Detect which cell encompasses the target text, then output its [X, Y] center coordinate. 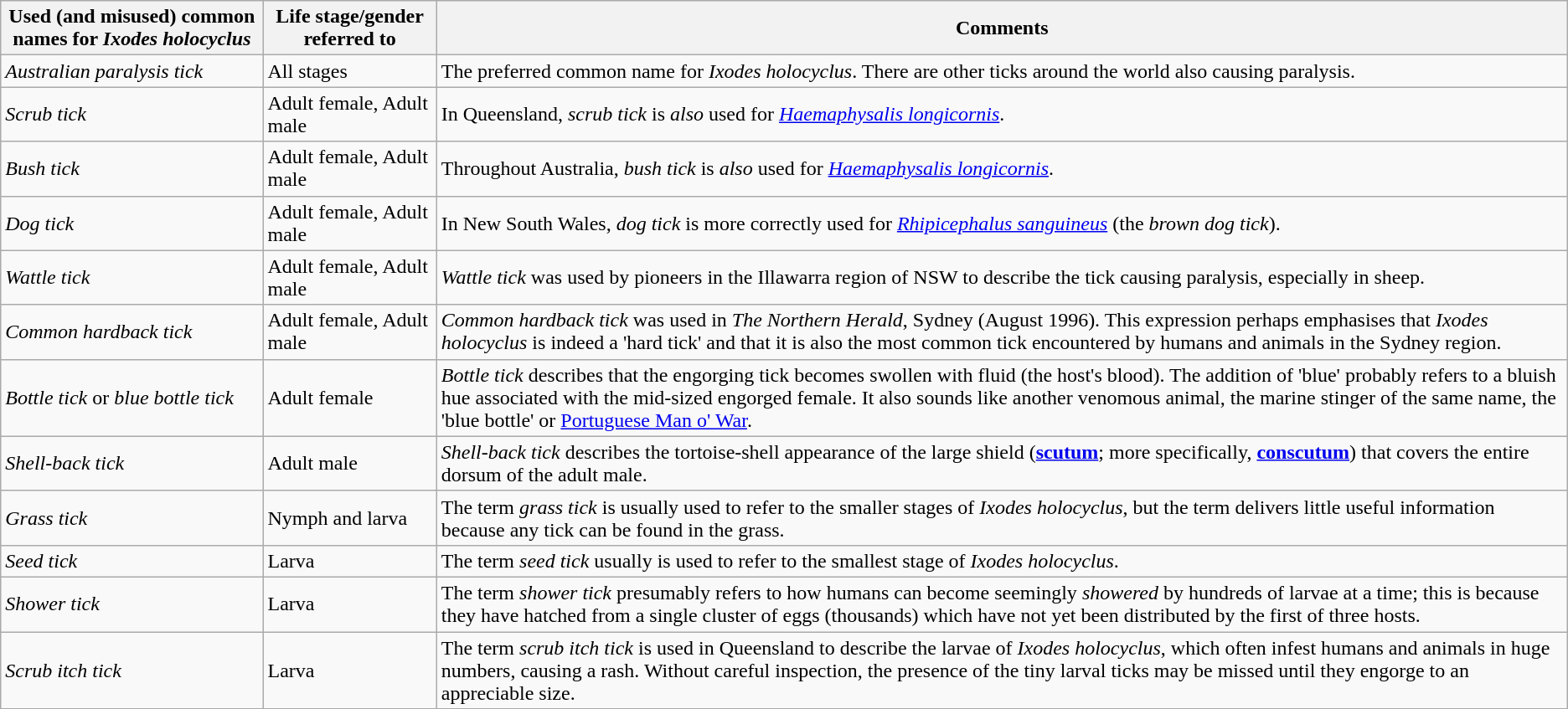
Throughout Australia, bush tick is also used for Haemaphysalis longicornis. [1002, 169]
The term seed tick usually is used to refer to the smallest stage of Ixodes holocyclus. [1002, 561]
Wattle tick was used by pioneers in the Illawarra region of NSW to describe the tick causing paralysis, especially in sheep. [1002, 278]
Scrub tick [132, 114]
Scrub itch tick [132, 670]
Wattle tick [132, 278]
Grass tick [132, 517]
Comments [1002, 28]
In Queensland, scrub tick is also used for Haemaphysalis longicornis. [1002, 114]
Shower tick [132, 604]
Shell-back tick [132, 464]
All stages [350, 71]
Used (and misused) common names for Ixodes holocyclus [132, 28]
The preferred common name for Ixodes holocyclus. There are other ticks around the world also causing paralysis. [1002, 71]
Bush tick [132, 169]
Life stage/gender referred to [350, 28]
Dog tick [132, 223]
Common hardback tick [132, 331]
Adult female [350, 398]
Nymph and larva [350, 517]
Seed tick [132, 561]
Australian paralysis tick [132, 71]
Adult male [350, 464]
Bottle tick or blue bottle tick [132, 398]
In New South Wales, dog tick is more correctly used for Rhipicephalus sanguineus (the brown dog tick). [1002, 223]
